Identify which cell holds the provided text, then report its [x, y] central coordinate. 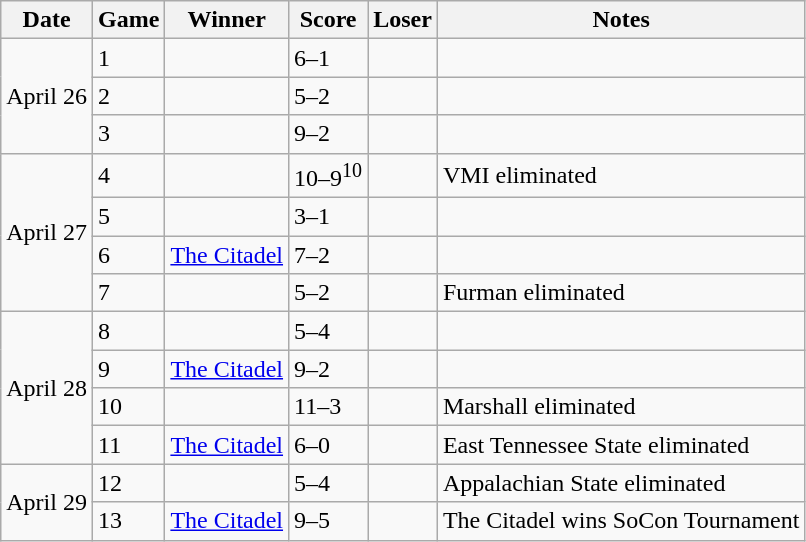
13 [128, 521]
Marshall eliminated [621, 407]
5 [128, 217]
Loser [403, 20]
6–0 [328, 445]
9 [128, 369]
2 [128, 96]
11–3 [328, 407]
April 28 [47, 388]
April 27 [47, 232]
April 26 [47, 96]
3 [128, 134]
4 [128, 176]
Score [328, 20]
Game [128, 20]
8 [128, 331]
6 [128, 255]
3–1 [328, 217]
The Citadel wins SoCon Tournament [621, 521]
12 [128, 483]
11 [128, 445]
East Tennessee State eliminated [621, 445]
10 [128, 407]
7 [128, 293]
1 [128, 58]
Date [47, 20]
10–910 [328, 176]
Furman eliminated [621, 293]
April 29 [47, 502]
VMI eliminated [621, 176]
9–5 [328, 521]
Appalachian State eliminated [621, 483]
Winner [227, 20]
7–2 [328, 255]
Notes [621, 20]
6–1 [328, 58]
